Find where the given text appears and provide that cell's center as [x, y] coordinate. 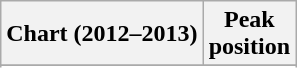
Chart (2012–2013) [102, 34]
Peakposition [249, 34]
